Return the [X, Y] coordinate for the center point of the cell that contains the specified text.  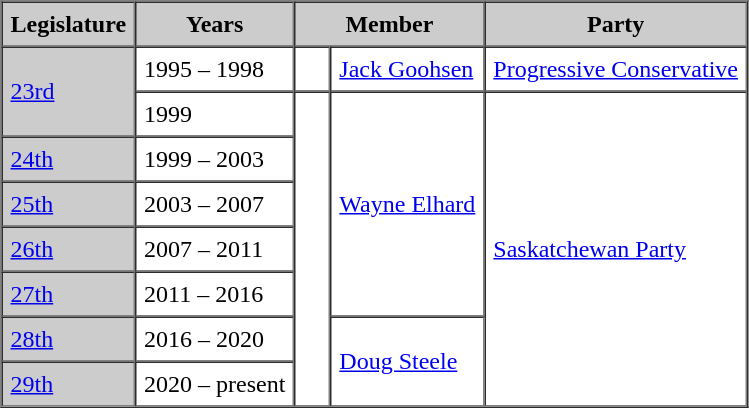
Doug Steele [407, 361]
29th [69, 384]
28th [69, 338]
1999 [214, 114]
1995 – 1998 [214, 68]
27th [69, 294]
2020 – present [214, 384]
2003 – 2007 [214, 204]
Jack Goohsen [407, 68]
2011 – 2016 [214, 294]
24th [69, 158]
Party [616, 24]
2007 – 2011 [214, 248]
Progressive Conservative [616, 68]
2016 – 2020 [214, 338]
1999 – 2003 [214, 158]
Legislature [69, 24]
Years [214, 24]
23rd [69, 91]
Wayne Elhard [407, 204]
26th [69, 248]
Member [389, 24]
Saskatchewan Party [616, 250]
25th [69, 204]
